Capture the cell that displays the provided text and extract its [x, y] central coordinate. 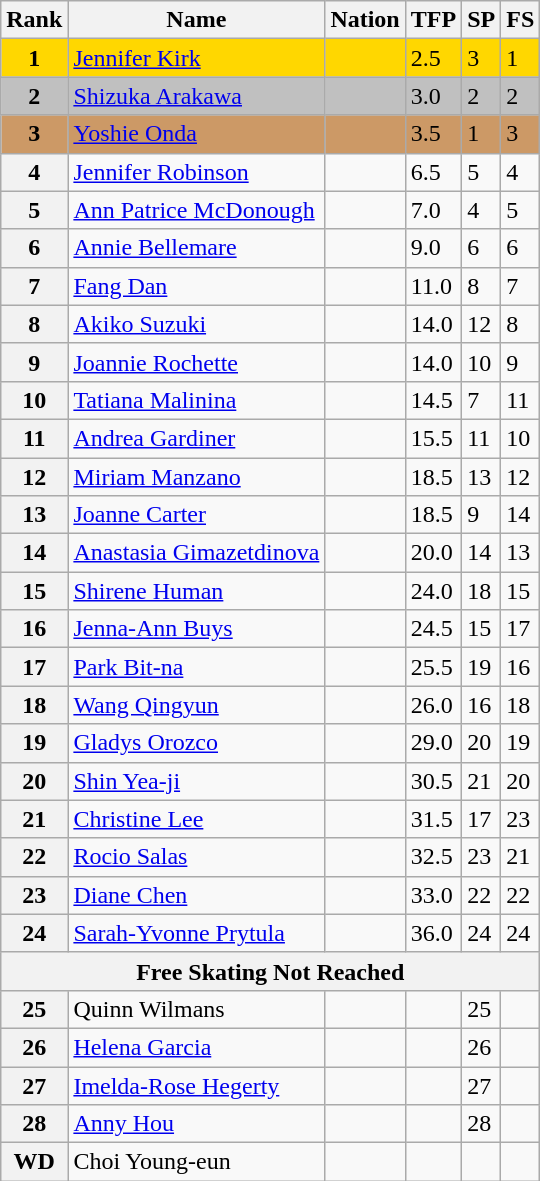
Rocio Salas [196, 857]
Name [196, 20]
36.0 [433, 933]
30.5 [433, 781]
Shizuka Arakawa [196, 96]
7.0 [433, 210]
20.0 [433, 553]
Imelda-Rose Hegerty [196, 1085]
Ann Patrice McDonough [196, 210]
3.5 [433, 134]
Choi Young-eun [196, 1162]
Andrea Gardiner [196, 438]
11.0 [433, 286]
Sarah-Yvonne Prytula [196, 933]
Christine Lee [196, 819]
Yoshie Onda [196, 134]
26.0 [433, 705]
Joanne Carter [196, 515]
14.5 [433, 400]
Helena Garcia [196, 1047]
Annie Bellemare [196, 248]
25.5 [433, 667]
Free Skating Not Reached [270, 971]
Shin Yea-ji [196, 781]
Shirene Human [196, 591]
Fang Dan [196, 286]
31.5 [433, 819]
Jennifer Robinson [196, 172]
WD [34, 1162]
SP [482, 20]
9.0 [433, 248]
2.5 [433, 58]
Miriam Manzano [196, 477]
Park Bit-na [196, 667]
33.0 [433, 895]
29.0 [433, 743]
FS [520, 20]
32.5 [433, 857]
Quinn Wilmans [196, 1009]
Jennifer Kirk [196, 58]
3.0 [433, 96]
6.5 [433, 172]
Anastasia Gimazetdinova [196, 553]
Wang Qingyun [196, 705]
Nation [365, 20]
Rank [34, 20]
TFP [433, 20]
15.5 [433, 438]
24.5 [433, 629]
Tatiana Malinina [196, 400]
Anny Hou [196, 1124]
Akiko Suzuki [196, 324]
Diane Chen [196, 895]
Joannie Rochette [196, 362]
24.0 [433, 591]
Gladys Orozco [196, 743]
Jenna-Ann Buys [196, 629]
